Scan for the cell matching the given text and deliver its [x, y] coordinate at center. 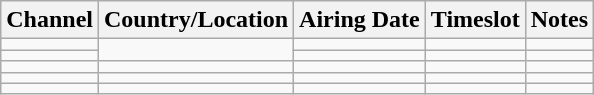
Airing Date [360, 20]
Timeslot [475, 20]
Country/Location [196, 20]
Channel [50, 20]
Notes [559, 20]
